Determine the [X, Y] coordinate at the center of the cell enclosing the given text.  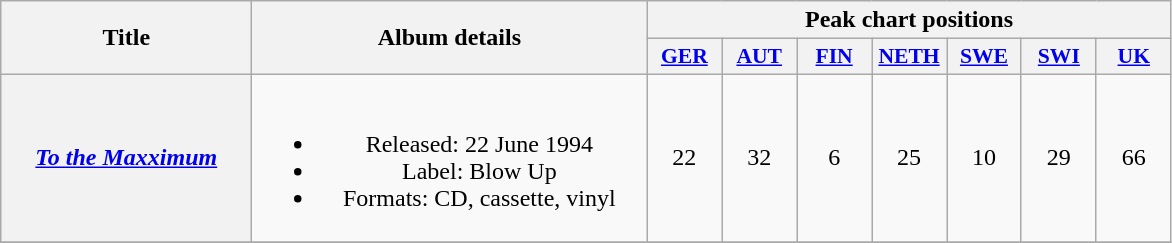
66 [1134, 158]
Album details [450, 38]
To the Maxximum [126, 158]
UK [1134, 57]
32 [760, 158]
22 [684, 158]
Title [126, 38]
FIN [834, 57]
Released: 22 June 1994Label: Blow UpFormats: CD, cassette, vinyl [450, 158]
SWI [1058, 57]
Peak chart positions [909, 20]
6 [834, 158]
10 [984, 158]
29 [1058, 158]
GER [684, 57]
AUT [760, 57]
NETH [910, 57]
25 [910, 158]
SWE [984, 57]
